Detect which cell encompasses the target text, then output its [X, Y] center coordinate. 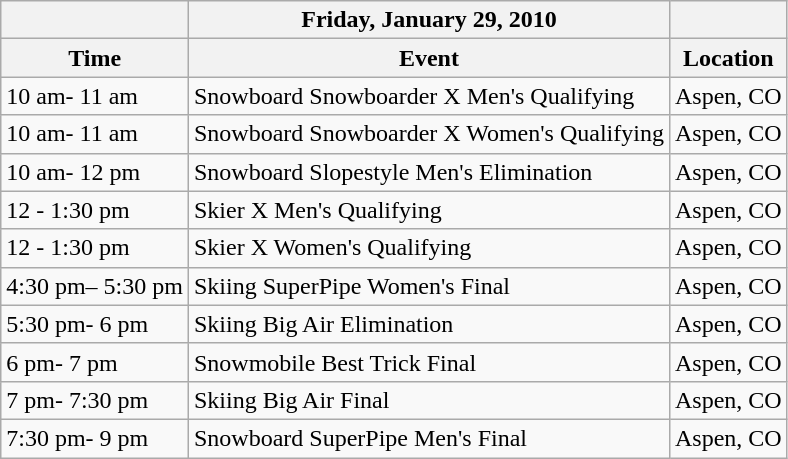
5:30 pm- 6 pm [95, 324]
Skiing Big Air Final [428, 400]
Snowboard SuperPipe Men's Final [428, 438]
Time [95, 58]
Snowboard Snowboarder X Men's Qualifying [428, 96]
Skier X Men's Qualifying [428, 210]
4:30 pm– 5:30 pm [95, 286]
Skiing SuperPipe Women's Final [428, 286]
Snowmobile Best Trick Final [428, 362]
Snowboard Snowboarder X Women's Qualifying [428, 134]
Skier X Women's Qualifying [428, 248]
10 am- 12 pm [95, 172]
Snowboard Slopestyle Men's Elimination [428, 172]
Friday, January 29, 2010 [428, 20]
Event [428, 58]
7 pm- 7:30 pm [95, 400]
7:30 pm- 9 pm [95, 438]
Location [728, 58]
6 pm- 7 pm [95, 362]
Skiing Big Air Elimination [428, 324]
